Extract the [x, y] coordinate from the center of the cell holding the provided text.  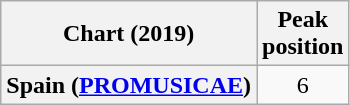
6 [303, 85]
Spain (PROMUSICAE) [129, 85]
Chart (2019) [129, 34]
Peakposition [303, 34]
